Provide the [x, y] coordinate of the cell's center where the given text is located.  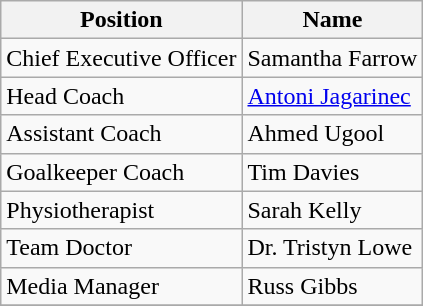
Tim Davies [332, 172]
Samantha Farrow [332, 58]
Sarah Kelly [332, 210]
Head Coach [122, 96]
Name [332, 20]
Physiotherapist [122, 210]
Media Manager [122, 286]
Team Doctor [122, 248]
Chief Executive Officer [122, 58]
Ahmed Ugool [332, 134]
Russ Gibbs [332, 286]
Dr. Tristyn Lowe [332, 248]
Goalkeeper Coach [122, 172]
Antoni Jagarinec [332, 96]
Assistant Coach [122, 134]
Position [122, 20]
